For the text-containing cell, return its midpoint in [X, Y] coordinate format. 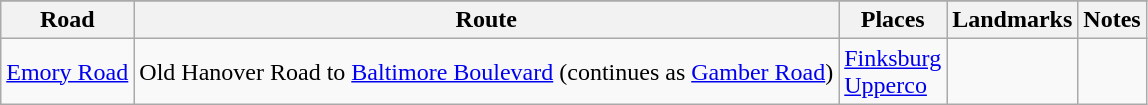
Emory Road [68, 72]
Old Hanover Road to Baltimore Boulevard (continues as Gamber Road) [486, 72]
Road [68, 20]
Places [893, 20]
Notes [1112, 20]
Route [486, 20]
FinksburgUpperco [893, 72]
Landmarks [1012, 20]
